Find where the given text appears and provide that cell's center as [X, Y] coordinate. 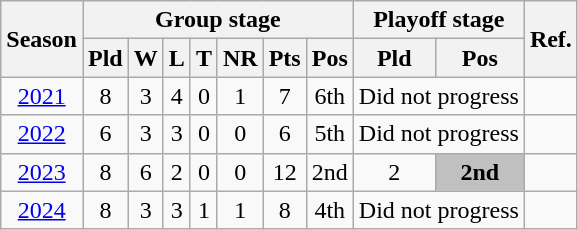
Pts [284, 58]
T [204, 58]
Playoff stage [438, 20]
2021 [42, 96]
Group stage [218, 20]
Season [42, 39]
5th [330, 134]
6th [330, 96]
2024 [42, 210]
2023 [42, 172]
Ref. [550, 39]
W [146, 58]
4th [330, 210]
4 [176, 96]
L [176, 58]
12 [284, 172]
7 [284, 96]
2022 [42, 134]
NR [240, 58]
